Find where the given text appears and provide that cell's center as [X, Y] coordinate. 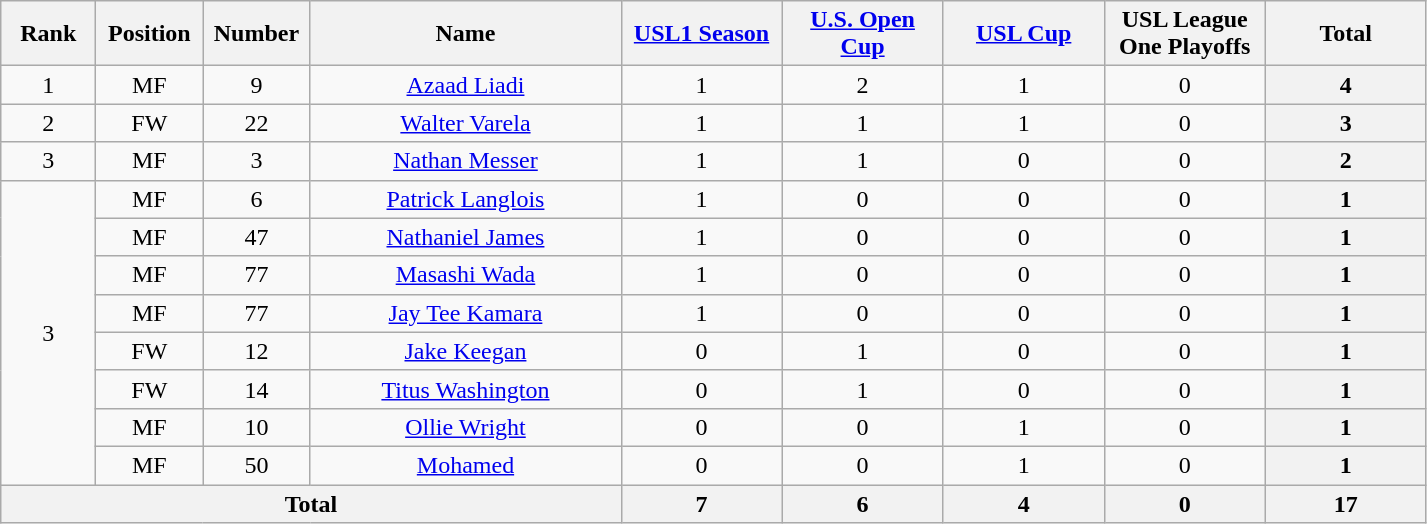
Mohamed [466, 465]
Masashi Wada [466, 275]
Number [256, 34]
USL Cup [1024, 34]
U.S. Open Cup [862, 34]
47 [256, 237]
7 [702, 503]
9 [256, 85]
Position [150, 34]
Azaad Liadi [466, 85]
USL1 Season [702, 34]
USL League One Playoffs [1184, 34]
22 [256, 123]
14 [256, 389]
Jay Tee Kamara [466, 313]
Titus Washington [466, 389]
Rank [48, 34]
Nathaniel James [466, 237]
Patrick Langlois [466, 199]
12 [256, 351]
Walter Varela [466, 123]
Name [466, 34]
Nathan Messer [466, 161]
17 [1346, 503]
Ollie Wright [466, 427]
Jake Keegan [466, 351]
50 [256, 465]
10 [256, 427]
